Identify which cell holds the provided text, then report its [X, Y] central coordinate. 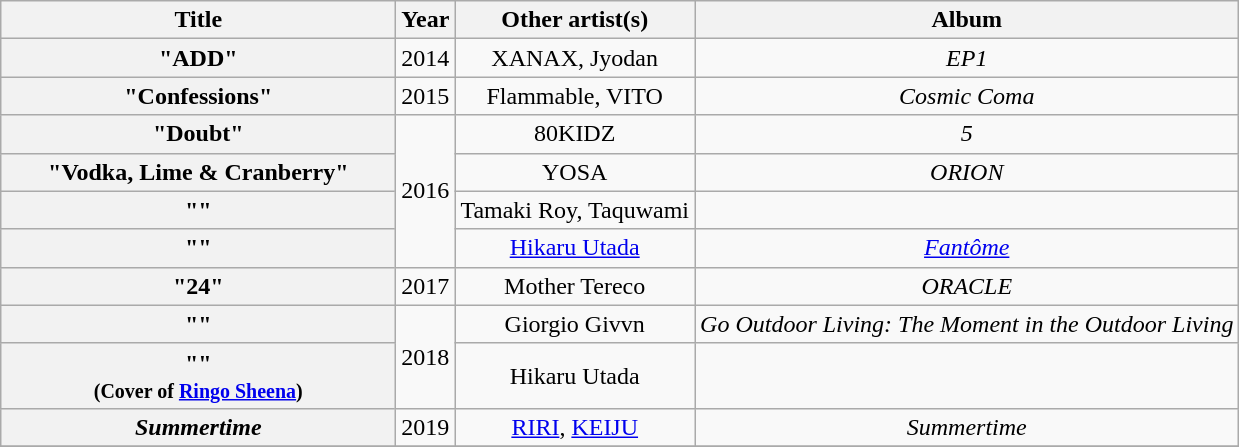
Year [426, 20]
5 [967, 134]
2015 [426, 96]
ORACLE [967, 286]
2018 [426, 356]
"ADD" [198, 58]
2017 [426, 286]
Other artist(s) [575, 20]
"Vodka, Lime & Cranberry" [198, 172]
Giorgio Givvn [575, 324]
"Confessions" [198, 96]
Title [198, 20]
Go Outdoor Living: The Moment in the Outdoor Living [967, 324]
2014 [426, 58]
2016 [426, 191]
ORION [967, 172]
2019 [426, 427]
Fantôme [967, 248]
""(Cover of Ringo Sheena) [198, 376]
"24" [198, 286]
YOSA [575, 172]
Cosmic Coma [967, 96]
RIRI, KEIJU [575, 427]
Album [967, 20]
"Doubt" [198, 134]
EP1 [967, 58]
80KIDZ [575, 134]
XANAX, Jyodan [575, 58]
Mother Tereco [575, 286]
Tamaki Roy, Taquwami [575, 210]
Flammable, VITO [575, 96]
